Search for the cell housing the specified text and yield its [x, y] center coordinate. 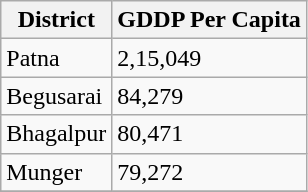
Bhagalpur [56, 134]
79,272 [210, 172]
GDDP Per Capita [210, 20]
Patna [56, 58]
2,15,049 [210, 58]
84,279 [210, 96]
Begusarai [56, 96]
District [56, 20]
Munger [56, 172]
80,471 [210, 134]
